For the text-containing cell, return its midpoint in [X, Y] coordinate format. 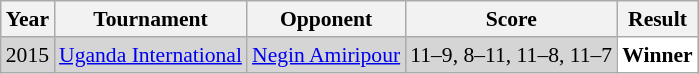
Score [511, 19]
Negin Amiripour [326, 55]
Year [28, 19]
2015 [28, 55]
Result [658, 19]
Opponent [326, 19]
Winner [658, 55]
Uganda International [150, 55]
Tournament [150, 19]
11–9, 8–11, 11–8, 11–7 [511, 55]
